Return the (x, y) coordinate for the center point of the cell that contains the specified text.  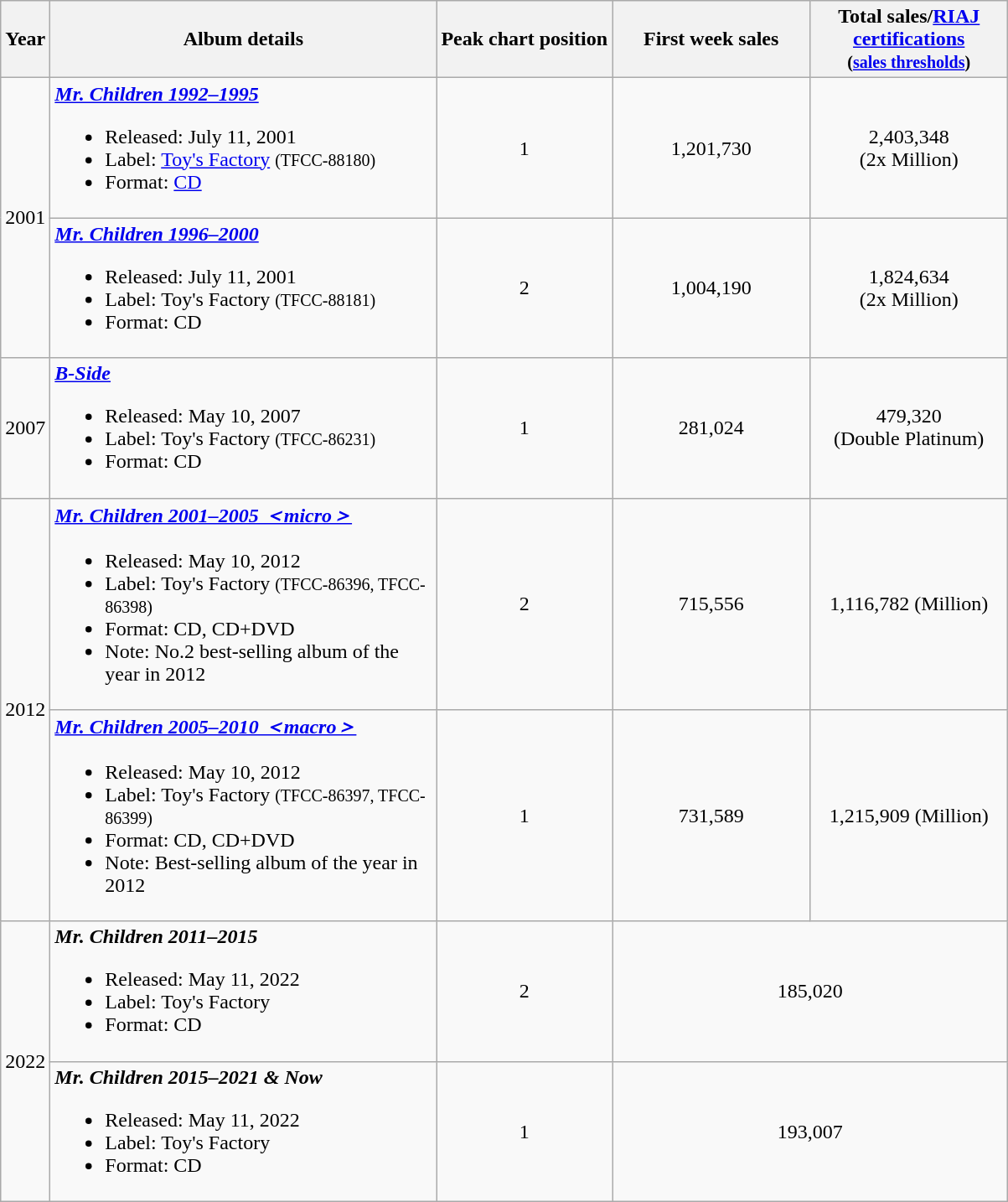
Mr. Children 1992–1995Released: July 11, 2001Label: Toy's Factory (TFCC-88180)Format: CD (243, 148)
2022 (25, 1061)
479,320(Double Platinum) (909, 427)
Album details (243, 39)
Year (25, 39)
2,403,348(2x Million) (909, 148)
Mr. Children 1996–2000Released: July 11, 2001Label: Toy's Factory (TFCC-88181)Format: CD (243, 288)
Mr. Children 2011–2015Released: May 11, 2022Label: Toy's FactoryFormat: CD (243, 991)
731,589 (711, 816)
1,004,190 (711, 288)
2001 (25, 218)
First week sales (711, 39)
715,556 (711, 604)
Mr. Children 2015–2021 & NowReleased: May 11, 2022Label: Toy's FactoryFormat: CD (243, 1132)
1,116,782 (Million) (909, 604)
2007 (25, 427)
Peak chart position (525, 39)
2012 (25, 709)
185,020 (810, 991)
Total sales/RIAJ certifications(sales thresholds) (909, 39)
1,215,909 (Million) (909, 816)
281,024 (711, 427)
1,201,730 (711, 148)
193,007 (810, 1132)
1,824,634(2x Million) (909, 288)
B-SideReleased: May 10, 2007Label: Toy's Factory (TFCC-86231)Format: CD (243, 427)
